Determine the [X, Y] coordinate at the center of the cell enclosing the given text.  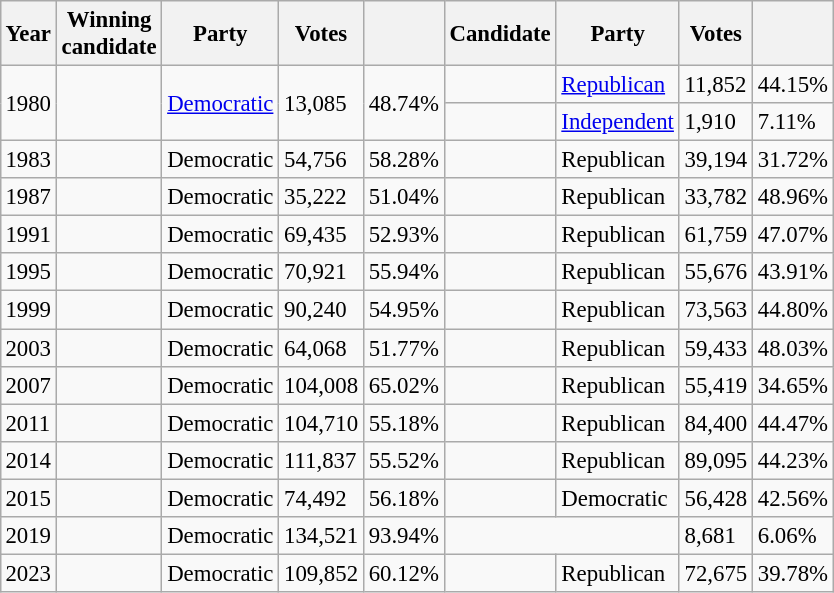
109,852 [322, 573]
134,521 [322, 535]
1,910 [716, 122]
1995 [28, 272]
51.04% [404, 197]
72,675 [716, 573]
111,837 [322, 460]
48.74% [404, 102]
33,782 [716, 197]
6.06% [792, 535]
1983 [28, 160]
55,419 [716, 385]
51.77% [404, 347]
2007 [28, 385]
1999 [28, 310]
69,435 [322, 235]
90,240 [322, 310]
35,222 [322, 197]
47.07% [792, 235]
59,433 [716, 347]
11,852 [716, 84]
44.47% [792, 423]
1980 [28, 102]
Candidate [500, 34]
2019 [28, 535]
55.52% [404, 460]
48.96% [792, 197]
39,194 [716, 160]
7.11% [792, 122]
54.95% [404, 310]
31.72% [792, 160]
89,095 [716, 460]
43.91% [792, 272]
56,428 [716, 498]
61,759 [716, 235]
65.02% [404, 385]
Winningcandidate [109, 34]
2023 [28, 573]
2014 [28, 460]
54,756 [322, 160]
44.15% [792, 84]
2015 [28, 498]
13,085 [322, 102]
55,676 [716, 272]
55.18% [404, 423]
48.03% [792, 347]
Year [28, 34]
42.56% [792, 498]
1991 [28, 235]
74,492 [322, 498]
56.18% [404, 498]
64,068 [322, 347]
39.78% [792, 573]
34.65% [792, 385]
104,710 [322, 423]
73,563 [716, 310]
52.93% [404, 235]
58.28% [404, 160]
Independent [618, 122]
84,400 [716, 423]
1987 [28, 197]
55.94% [404, 272]
104,008 [322, 385]
2003 [28, 347]
93.94% [404, 535]
2011 [28, 423]
8,681 [716, 535]
44.23% [792, 460]
70,921 [322, 272]
44.80% [792, 310]
60.12% [404, 573]
